Return [X, Y] of the center of cell containing provided text 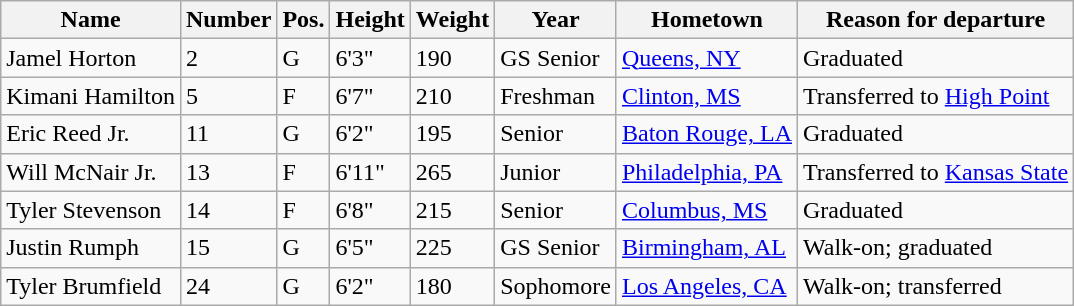
6'11" [370, 172]
Transferred to High Point [936, 96]
24 [228, 286]
15 [228, 248]
2 [228, 58]
Tyler Brumfield [91, 286]
215 [452, 210]
Sophomore [556, 286]
Walk-on; transferred [936, 286]
Name [91, 20]
11 [228, 134]
Justin Rumph [91, 248]
195 [452, 134]
Year [556, 20]
Pos. [304, 20]
225 [452, 248]
Reason for departure [936, 20]
Height [370, 20]
6'8" [370, 210]
14 [228, 210]
265 [452, 172]
Walk-on; graduated [936, 248]
210 [452, 96]
Tyler Stevenson [91, 210]
6'7" [370, 96]
Jamel Horton [91, 58]
190 [452, 58]
Freshman [556, 96]
Transferred to Kansas State [936, 172]
Columbus, MS [706, 210]
6'5" [370, 248]
Eric Reed Jr. [91, 134]
13 [228, 172]
Weight [452, 20]
Will McNair Jr. [91, 172]
Junior [556, 172]
Birmingham, AL [706, 248]
Kimani Hamilton [91, 96]
Los Angeles, CA [706, 286]
180 [452, 286]
Hometown [706, 20]
Philadelphia, PA [706, 172]
Queens, NY [706, 58]
Number [228, 20]
Baton Rouge, LA [706, 134]
6'3" [370, 58]
Clinton, MS [706, 96]
5 [228, 96]
